Pinpoint the cell where the given text exists, returning its (x, y) midpoint coordinate. 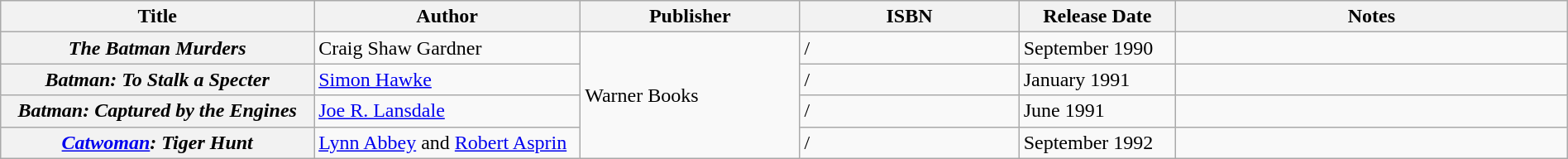
Title (157, 17)
Release Date (1097, 17)
Catwoman: Tiger Hunt (157, 142)
Joe R. Lansdale (447, 111)
September 1990 (1097, 48)
Publisher (690, 17)
The Batman Murders (157, 48)
Lynn Abbey and Robert Asprin (447, 142)
June 1991 (1097, 111)
January 1991 (1097, 79)
Simon Hawke (447, 79)
ISBN (910, 17)
September 1992 (1097, 142)
Warner Books (690, 95)
Batman: To Stalk a Specter (157, 79)
Craig Shaw Gardner (447, 48)
Batman: Captured by the Engines (157, 111)
Notes (1372, 17)
Author (447, 17)
